From the cell containing the given text, extract its center point as [x, y] coordinate. 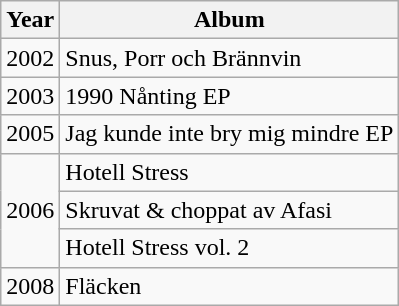
2002 [30, 58]
Album [230, 20]
2005 [30, 134]
2003 [30, 96]
2008 [30, 286]
Hotell Stress vol. 2 [230, 248]
Jag kunde inte bry mig mindre EP [230, 134]
Hotell Stress [230, 172]
Year [30, 20]
Skruvat & choppat av Afasi [230, 210]
1990 Nånting EP [230, 96]
Fläcken [230, 286]
2006 [30, 210]
Snus, Porr och Brännvin [230, 58]
